Return the [x, y] coordinate for the center point of the cell that contains the specified text.  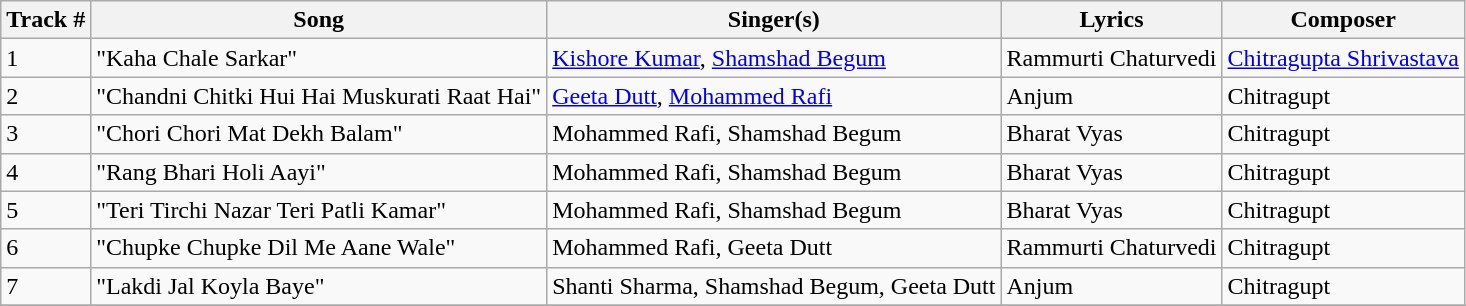
4 [46, 172]
"Chandni Chitki Hui Hai Muskurati Raat Hai" [319, 96]
Lyrics [1112, 20]
"Teri Tirchi Nazar Teri Patli Kamar" [319, 210]
"Rang Bhari Holi Aayi" [319, 172]
"Chori Chori Mat Dekh Balam" [319, 134]
Singer(s) [774, 20]
Shanti Sharma, Shamshad Begum, Geeta Dutt [774, 286]
3 [46, 134]
1 [46, 58]
Chitragupta Shrivastava [1343, 58]
"Lakdi Jal Koyla Baye" [319, 286]
Kishore Kumar, Shamshad Begum [774, 58]
Composer [1343, 20]
Song [319, 20]
"Chupke Chupke Dil Me Aane Wale" [319, 248]
"Kaha Chale Sarkar" [319, 58]
5 [46, 210]
Track # [46, 20]
Geeta Dutt, Mohammed Rafi [774, 96]
6 [46, 248]
7 [46, 286]
2 [46, 96]
Mohammed Rafi, Geeta Dutt [774, 248]
